Extract the (x, y) coordinate from the center of the cell holding the provided text.  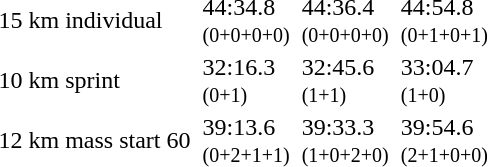
32:45.6(1+1) (345, 80)
32:16.3(0+1) (246, 80)
